Pinpoint the cell where the given text exists, returning its (X, Y) midpoint coordinate. 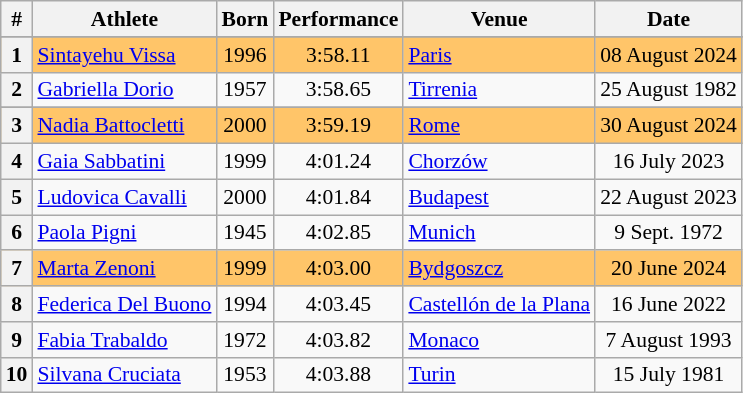
Chorzów (499, 162)
Performance (338, 19)
1945 (244, 233)
20 June 2024 (668, 269)
Monaco (499, 340)
1953 (244, 375)
4:03.00 (338, 269)
Paola Pigni (124, 233)
1994 (244, 304)
8 (17, 304)
Castellón de la Plana (499, 304)
Budapest (499, 197)
Bydgoszcz (499, 269)
4:02.85 (338, 233)
1957 (244, 90)
Venue (499, 19)
9 (17, 340)
4:03.45 (338, 304)
4:03.82 (338, 340)
3:58.65 (338, 90)
5 (17, 197)
Born (244, 19)
3 (17, 126)
10 (17, 375)
Gabriella Dorio (124, 90)
Silvana Cruciata (124, 375)
22 August 2023 (668, 197)
7 (17, 269)
Sintayehu Vissa (124, 55)
Rome (499, 126)
15 July 1981 (668, 375)
1996 (244, 55)
1 (17, 55)
08 August 2024 (668, 55)
1972 (244, 340)
Fabia Trabaldo (124, 340)
Ludovica Cavalli (124, 197)
4:01.24 (338, 162)
Federica Del Buono (124, 304)
16 June 2022 (668, 304)
6 (17, 233)
# (17, 19)
Tirrenia (499, 90)
9 Sept. 1972 (668, 233)
30 August 2024 (668, 126)
Munich (499, 233)
16 July 2023 (668, 162)
3:59.19 (338, 126)
Athlete (124, 19)
Marta Zenoni (124, 269)
4 (17, 162)
4:01.84 (338, 197)
Paris (499, 55)
Nadia Battocletti (124, 126)
25 August 1982 (668, 90)
Turin (499, 375)
2 (17, 90)
Gaia Sabbatini (124, 162)
7 August 1993 (668, 340)
3:58.11 (338, 55)
Date (668, 19)
4:03.88 (338, 375)
